From the cell containing the given text, extract its center point as (X, Y) coordinate. 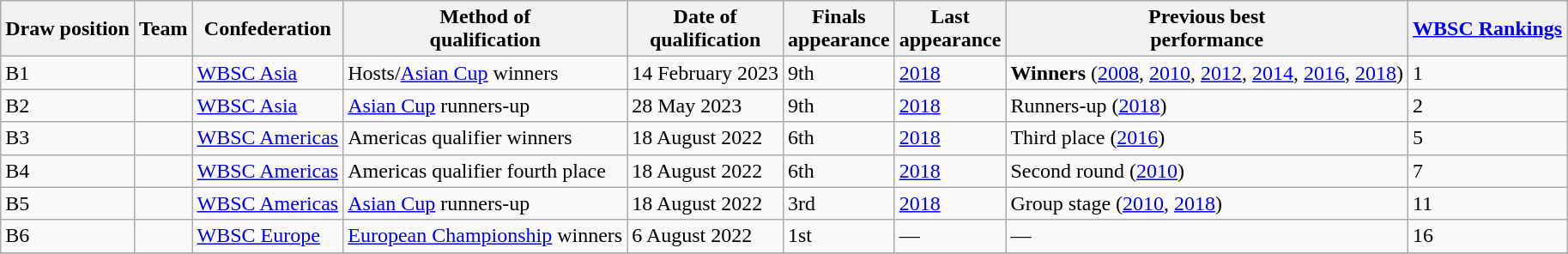
WBSC Europe (268, 236)
B5 (68, 203)
Previous bestperformance (1207, 29)
Date ofqualification (705, 29)
5 (1488, 138)
B4 (68, 171)
B3 (68, 138)
Runners-up (2018) (1207, 106)
Hosts/Asian Cup winners (486, 73)
B2 (68, 106)
11 (1488, 203)
Americas qualifier winners (486, 138)
Lastappearance (950, 29)
Second round (2010) (1207, 171)
1st (838, 236)
2 (1488, 106)
1 (1488, 73)
14 February 2023 (705, 73)
Draw position (68, 29)
6 August 2022 (705, 236)
WBSC Rankings (1488, 29)
Confederation (268, 29)
28 May 2023 (705, 106)
B6 (68, 236)
Group stage (2010, 2018) (1207, 203)
16 (1488, 236)
Team (163, 29)
Third place (2016) (1207, 138)
Finalsappearance (838, 29)
3rd (838, 203)
Americas qualifier fourth place (486, 171)
Winners (2008, 2010, 2012, 2014, 2016, 2018) (1207, 73)
Method ofqualification (486, 29)
B1 (68, 73)
7 (1488, 171)
European Championship winners (486, 236)
